Locate the cell with the specified text and output its [X, Y] center coordinate. 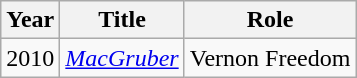
2010 [30, 58]
Year [30, 20]
Vernon Freedom [270, 58]
Role [270, 20]
MacGruber [122, 58]
Title [122, 20]
